Return (x, y) of the center of cell containing provided text 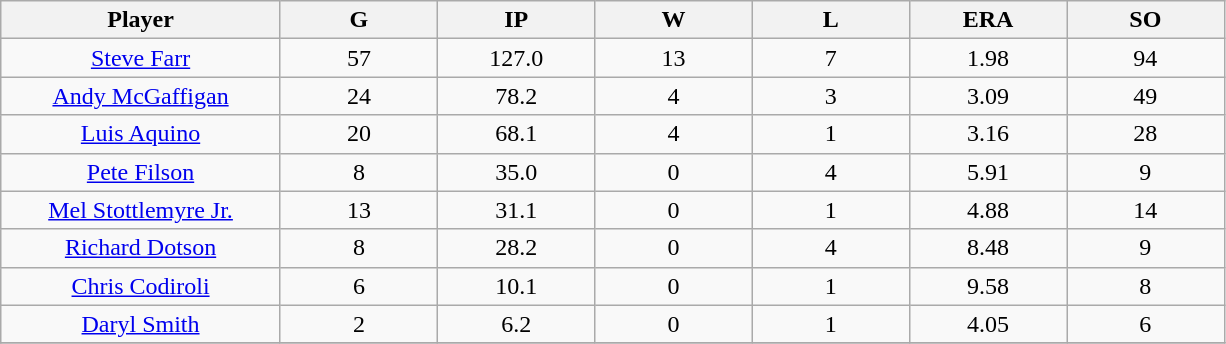
127.0 (516, 58)
SO (1146, 20)
Steve Farr (141, 58)
Mel Stottlemyre Jr. (141, 210)
78.2 (516, 96)
2 (358, 324)
35.0 (516, 172)
24 (358, 96)
3.09 (988, 96)
10.1 (516, 286)
28 (1146, 134)
14 (1146, 210)
4.88 (988, 210)
94 (1146, 58)
Richard Dotson (141, 248)
4.05 (988, 324)
5.91 (988, 172)
W (674, 20)
3.16 (988, 134)
Pete Filson (141, 172)
Daryl Smith (141, 324)
3 (830, 96)
1.98 (988, 58)
49 (1146, 96)
20 (358, 134)
9.58 (988, 286)
68.1 (516, 134)
L (830, 20)
G (358, 20)
57 (358, 58)
31.1 (516, 210)
28.2 (516, 248)
IP (516, 20)
6.2 (516, 324)
Andy McGaffigan (141, 96)
Chris Codiroli (141, 286)
7 (830, 58)
Luis Aquino (141, 134)
ERA (988, 20)
8.48 (988, 248)
Player (141, 20)
